For the text-containing cell, return its midpoint in (x, y) coordinate format. 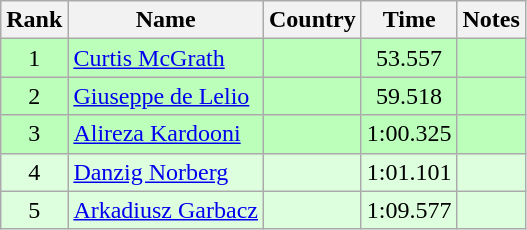
2 (34, 96)
59.518 (409, 96)
5 (34, 210)
53.557 (409, 58)
Alireza Kardooni (166, 134)
Curtis McGrath (166, 58)
Danzig Norberg (166, 172)
1:01.101 (409, 172)
Arkadiusz Garbacz (166, 210)
Time (409, 20)
3 (34, 134)
Notes (491, 20)
Rank (34, 20)
Giuseppe de Lelio (166, 96)
1:00.325 (409, 134)
1:09.577 (409, 210)
Country (312, 20)
Name (166, 20)
1 (34, 58)
4 (34, 172)
